Search for the cell housing the specified text and yield its (x, y) center coordinate. 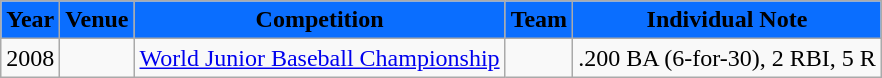
World Junior Baseball Championship (320, 58)
Year (30, 20)
2008 (30, 58)
.200 BA (6-for-30), 2 RBI, 5 R (728, 58)
Individual Note (728, 20)
Competition (320, 20)
Venue (97, 20)
Team (539, 20)
